Locate the cell with the specified text and output its [x, y] center coordinate. 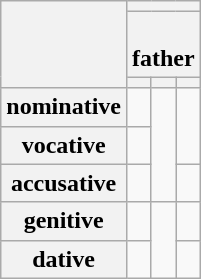
father [163, 44]
nominative [64, 107]
accusative [64, 183]
genitive [64, 221]
vocative [64, 145]
dative [64, 259]
